Capture the cell that displays the provided text and extract its [X, Y] central coordinate. 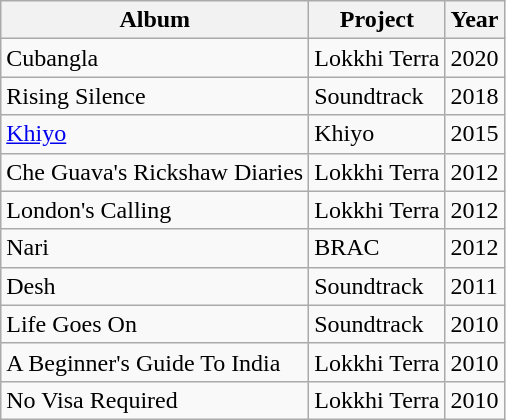
Album [155, 20]
2015 [474, 134]
A Beginner's Guide To India [155, 362]
Life Goes On [155, 324]
Rising Silence [155, 96]
Che Guava's Rickshaw Diaries [155, 172]
Cubangla [155, 58]
2020 [474, 58]
2011 [474, 286]
2018 [474, 96]
No Visa Required [155, 400]
BRAC [377, 248]
Year [474, 20]
Desh [155, 286]
London's Calling [155, 210]
Project [377, 20]
Nari [155, 248]
